From the cell containing the given text, extract its center point as [x, y] coordinate. 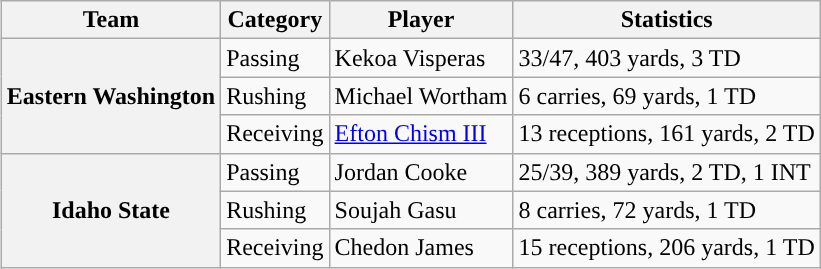
Soujah Gasu [421, 210]
Team [110, 20]
Chedon James [421, 248]
15 receptions, 206 yards, 1 TD [666, 248]
13 receptions, 161 yards, 2 TD [666, 134]
8 carries, 72 yards, 1 TD [666, 210]
Player [421, 20]
Jordan Cooke [421, 172]
25/39, 389 yards, 2 TD, 1 INT [666, 172]
Statistics [666, 20]
33/47, 403 yards, 3 TD [666, 58]
Idaho State [110, 210]
Kekoa Visperas [421, 58]
Eastern Washington [110, 96]
6 carries, 69 yards, 1 TD [666, 96]
Category [275, 20]
Michael Wortham [421, 96]
Efton Chism III [421, 134]
